Detect which cell encompasses the target text, then output its (X, Y) center coordinate. 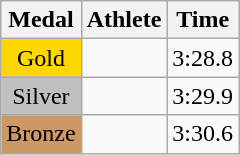
Medal (41, 20)
Silver (41, 96)
Bronze (41, 134)
Time (203, 20)
3:30.6 (203, 134)
Gold (41, 58)
3:29.9 (203, 96)
Athlete (124, 20)
3:28.8 (203, 58)
